Search for the cell housing the specified text and yield its [X, Y] center coordinate. 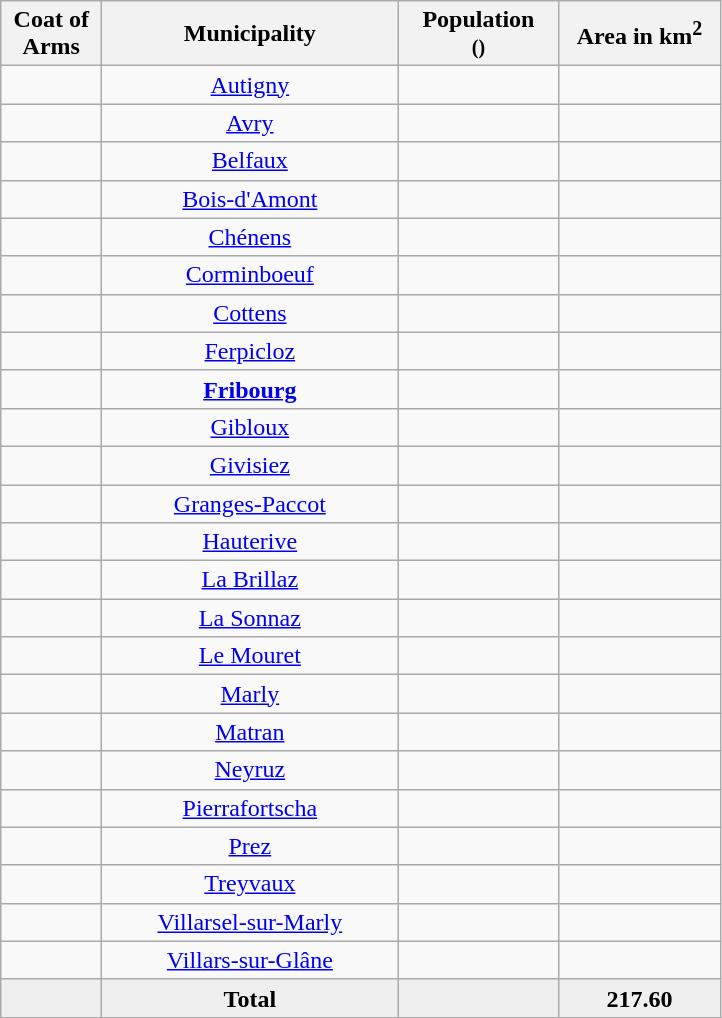
Prez [250, 846]
Villarsel-sur-Marly [250, 922]
Gibloux [250, 427]
Total [250, 998]
Autigny [250, 85]
217.60 [640, 998]
Coat of Arms [52, 34]
Municipality [250, 34]
Treyvaux [250, 884]
Matran [250, 732]
Pierrafortscha [250, 808]
Ferpicloz [250, 351]
La Sonnaz [250, 618]
Chénens [250, 237]
Population() [478, 34]
Le Mouret [250, 656]
La Brillaz [250, 580]
Bois-d'Amont [250, 199]
Belfaux [250, 161]
Avry [250, 123]
Villars-sur-Glâne [250, 960]
Hauterive [250, 542]
Marly [250, 694]
Givisiez [250, 465]
Cottens [250, 313]
Corminboeuf [250, 275]
Granges-Paccot [250, 503]
Area in km2 [640, 34]
Fribourg [250, 389]
Neyruz [250, 770]
